Output the (X, Y) coordinate of the center of the cell containing the given text.  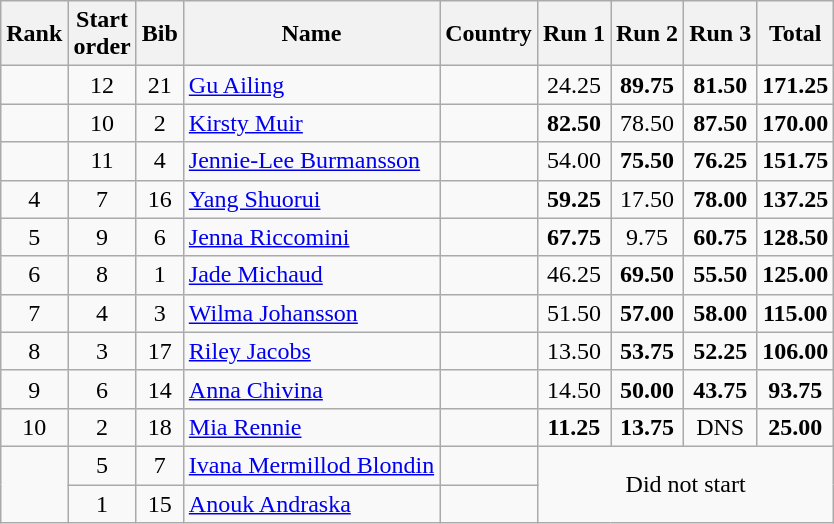
DNS (720, 427)
Jade Michaud (311, 275)
Run 1 (574, 34)
Anna Chivina (311, 389)
Jennie-Lee Burmansson (311, 161)
125.00 (796, 275)
Anouk Andraska (311, 503)
89.75 (646, 85)
171.25 (796, 85)
Total (796, 34)
24.25 (574, 85)
Name (311, 34)
Mia Rennie (311, 427)
16 (160, 199)
13.50 (574, 351)
137.25 (796, 199)
Ivana Mermillod Blondin (311, 465)
Run 3 (720, 34)
9.75 (646, 237)
78.50 (646, 123)
13.75 (646, 427)
17.50 (646, 199)
Bib (160, 34)
87.50 (720, 123)
Did not start (685, 484)
55.50 (720, 275)
11.25 (574, 427)
12 (102, 85)
46.25 (574, 275)
54.00 (574, 161)
Run 2 (646, 34)
52.25 (720, 351)
25.00 (796, 427)
51.50 (574, 313)
Gu Ailing (311, 85)
60.75 (720, 237)
11 (102, 161)
18 (160, 427)
58.00 (720, 313)
93.75 (796, 389)
82.50 (574, 123)
50.00 (646, 389)
78.00 (720, 199)
151.75 (796, 161)
Startorder (102, 34)
15 (160, 503)
67.75 (574, 237)
75.50 (646, 161)
Riley Jacobs (311, 351)
43.75 (720, 389)
81.50 (720, 85)
14.50 (574, 389)
76.25 (720, 161)
115.00 (796, 313)
Rank (34, 34)
106.00 (796, 351)
69.50 (646, 275)
Country (489, 34)
Yang Shuorui (311, 199)
128.50 (796, 237)
57.00 (646, 313)
21 (160, 85)
170.00 (796, 123)
59.25 (574, 199)
Wilma Johansson (311, 313)
14 (160, 389)
17 (160, 351)
Jenna Riccomini (311, 237)
Kirsty Muir (311, 123)
53.75 (646, 351)
